Identify which cell holds the provided text, then report its [X, Y] central coordinate. 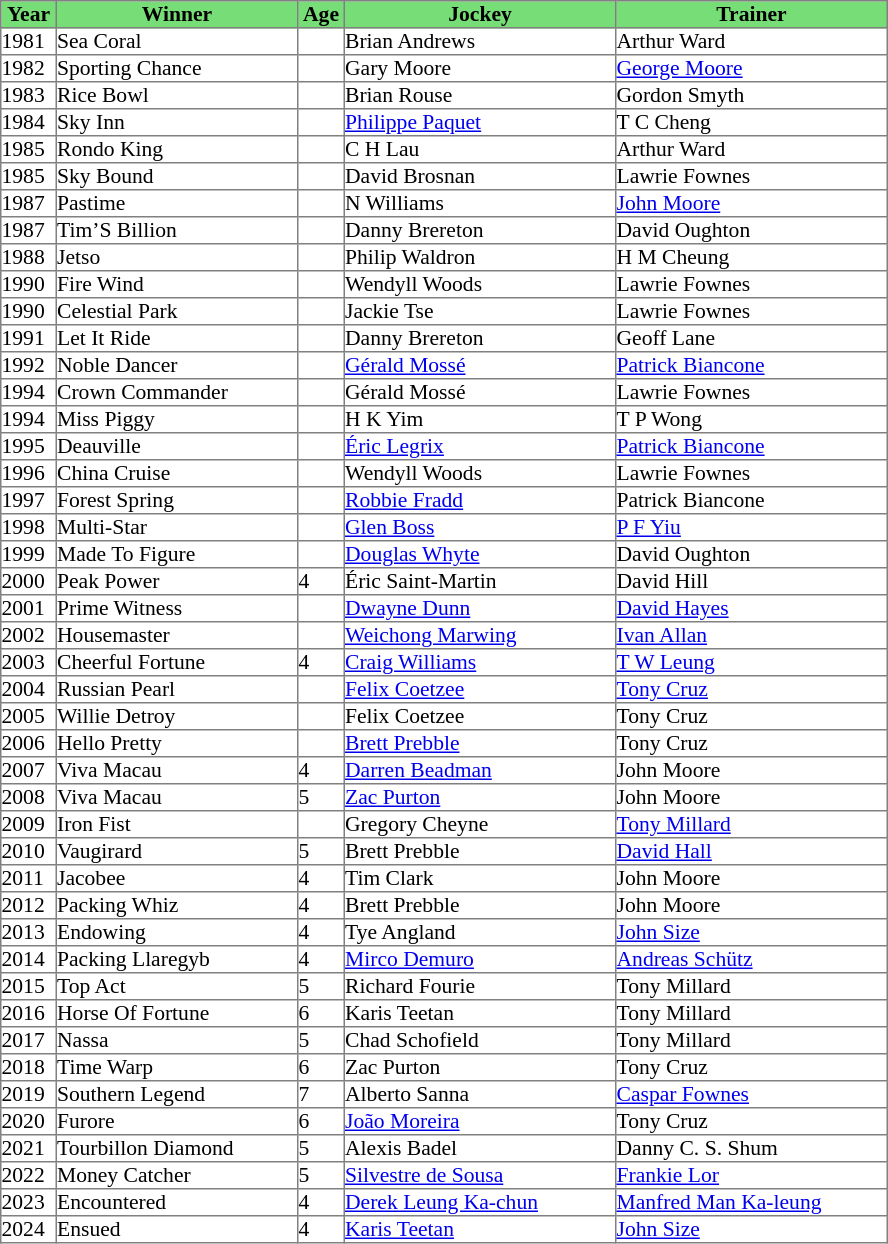
Winner [177, 14]
Tim Clark [480, 878]
Hello Pretty [177, 744]
Robbie Fradd [480, 500]
Encountered [177, 1202]
2023 [29, 1202]
1983 [29, 96]
David Hill [752, 582]
Gregory Cheyne [480, 824]
N Williams [480, 204]
Let It Ride [177, 338]
Frankie Lor [752, 1176]
Age [321, 14]
China Cruise [177, 474]
Endowing [177, 932]
Cheerful Fortune [177, 662]
Multi-Star [177, 528]
Rice Bowl [177, 96]
Caspar Fownes [752, 1094]
Rondo King [177, 150]
1988 [29, 258]
Tim’S Billion [177, 230]
Darren Beadman [480, 770]
Craig Williams [480, 662]
Andreas Schütz [752, 960]
Gary Moore [480, 68]
2007 [29, 770]
Douglas Whyte [480, 554]
Southern Legend [177, 1094]
Tourbillon Diamond [177, 1148]
Jacobee [177, 878]
2009 [29, 824]
2001 [29, 608]
Horse Of Fortune [177, 1014]
C H Lau [480, 150]
1984 [29, 122]
1997 [29, 500]
Time Warp [177, 1068]
2024 [29, 1230]
Celestial Park [177, 312]
Packing Llaregyb [177, 960]
Alberto Sanna [480, 1094]
Danny C. S. Shum [752, 1148]
Alexis Badel [480, 1148]
Sky Bound [177, 176]
Iron Fist [177, 824]
Money Catcher [177, 1176]
Noble Dancer [177, 366]
2014 [29, 960]
Packing Whiz [177, 906]
2017 [29, 1040]
2006 [29, 744]
Richard Fourie [480, 986]
Tye Angland [480, 932]
2000 [29, 582]
Ivan Allan [752, 636]
Furore [177, 1122]
2003 [29, 662]
Manfred Man Ka-leung [752, 1202]
2010 [29, 852]
2008 [29, 798]
2020 [29, 1122]
2013 [29, 932]
2019 [29, 1094]
2015 [29, 986]
Jetso [177, 258]
Prime Witness [177, 608]
1995 [29, 446]
Ensued [177, 1230]
David Brosnan [480, 176]
Mirco Demuro [480, 960]
David Hayes [752, 608]
Philippe Paquet [480, 122]
Éric Saint-Martin [480, 582]
Forest Spring [177, 500]
Weichong Marwing [480, 636]
1991 [29, 338]
Derek Leung Ka-chun [480, 1202]
João Moreira [480, 1122]
2005 [29, 716]
Glen Boss [480, 528]
Jackie Tse [480, 312]
1981 [29, 42]
T P Wong [752, 420]
2011 [29, 878]
H K Yim [480, 420]
1998 [29, 528]
Year [29, 14]
Made To Figure [177, 554]
Peak Power [177, 582]
2021 [29, 1148]
Deauville [177, 446]
Vaugirard [177, 852]
Top Act [177, 986]
Nassa [177, 1040]
Trainer [752, 14]
1996 [29, 474]
7 [321, 1094]
Jockey [480, 14]
Russian Pearl [177, 690]
Geoff Lane [752, 338]
George Moore [752, 68]
Dwayne Dunn [480, 608]
Philip Waldron [480, 258]
Sky Inn [177, 122]
2004 [29, 690]
1999 [29, 554]
Gordon Smyth [752, 96]
Pastime [177, 204]
1992 [29, 366]
T C Cheng [752, 122]
Housemaster [177, 636]
2018 [29, 1068]
1982 [29, 68]
2022 [29, 1176]
Brian Andrews [480, 42]
Fire Wind [177, 284]
Sea Coral [177, 42]
David Hall [752, 852]
T W Leung [752, 662]
Brian Rouse [480, 96]
Chad Schofield [480, 1040]
Silvestre de Sousa [480, 1176]
Miss Piggy [177, 420]
Sporting Chance [177, 68]
2002 [29, 636]
2016 [29, 1014]
Willie Detroy [177, 716]
Éric Legrix [480, 446]
H M Cheung [752, 258]
P F Yiu [752, 528]
2012 [29, 906]
Crown Commander [177, 392]
